Detect which cell encompasses the target text, then output its [x, y] center coordinate. 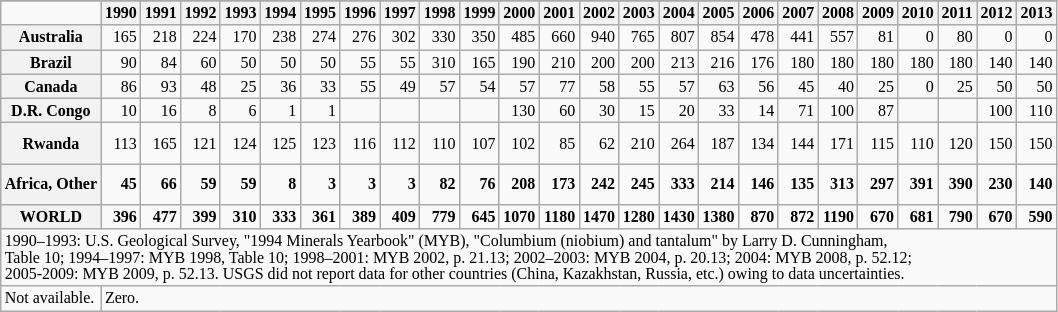
361 [320, 216]
135 [798, 184]
213 [679, 62]
2003 [639, 13]
2007 [798, 13]
87 [878, 110]
58 [599, 86]
1999 [480, 13]
409 [400, 216]
391 [918, 184]
276 [360, 37]
115 [878, 144]
62 [599, 144]
1992 [201, 13]
56 [758, 86]
1991 [161, 13]
218 [161, 37]
48 [201, 86]
6 [240, 110]
Rwanda [51, 144]
302 [400, 37]
214 [719, 184]
14 [758, 110]
82 [440, 184]
940 [599, 37]
40 [838, 86]
2006 [758, 13]
779 [440, 216]
1998 [440, 13]
124 [240, 144]
399 [201, 216]
681 [918, 216]
1993 [240, 13]
660 [559, 37]
1990 [121, 13]
WORLD [51, 216]
63 [719, 86]
144 [798, 144]
130 [519, 110]
66 [161, 184]
76 [480, 184]
1190 [838, 216]
16 [161, 110]
116 [360, 144]
230 [997, 184]
2005 [719, 13]
208 [519, 184]
171 [838, 144]
1430 [679, 216]
84 [161, 62]
Africa, Other [51, 184]
478 [758, 37]
2004 [679, 13]
441 [798, 37]
245 [639, 184]
872 [798, 216]
485 [519, 37]
125 [280, 144]
134 [758, 144]
1380 [719, 216]
123 [320, 144]
190 [519, 62]
90 [121, 62]
93 [161, 86]
2000 [519, 13]
15 [639, 110]
2009 [878, 13]
107 [480, 144]
1997 [400, 13]
120 [958, 144]
765 [639, 37]
557 [838, 37]
2010 [918, 13]
807 [679, 37]
121 [201, 144]
297 [878, 184]
264 [679, 144]
2001 [559, 13]
790 [958, 216]
2012 [997, 13]
Not available. [51, 298]
1180 [559, 216]
173 [559, 184]
187 [719, 144]
54 [480, 86]
590 [1036, 216]
390 [958, 184]
350 [480, 37]
77 [559, 86]
20 [679, 110]
870 [758, 216]
2011 [958, 13]
274 [320, 37]
176 [758, 62]
645 [480, 216]
D.R. Congo [51, 110]
36 [280, 86]
112 [400, 144]
86 [121, 86]
313 [838, 184]
2013 [1036, 13]
396 [121, 216]
80 [958, 37]
Canada [51, 86]
224 [201, 37]
477 [161, 216]
238 [280, 37]
330 [440, 37]
Brazil [51, 62]
Zero. [578, 298]
146 [758, 184]
170 [240, 37]
49 [400, 86]
102 [519, 144]
1280 [639, 216]
1994 [280, 13]
389 [360, 216]
1996 [360, 13]
1070 [519, 216]
30 [599, 110]
71 [798, 110]
2002 [599, 13]
Australia [51, 37]
1995 [320, 13]
81 [878, 37]
10 [121, 110]
854 [719, 37]
216 [719, 62]
85 [559, 144]
1470 [599, 216]
242 [599, 184]
2008 [838, 13]
113 [121, 144]
